Provide the [x, y] coordinate of the cell's center where the given text is located.  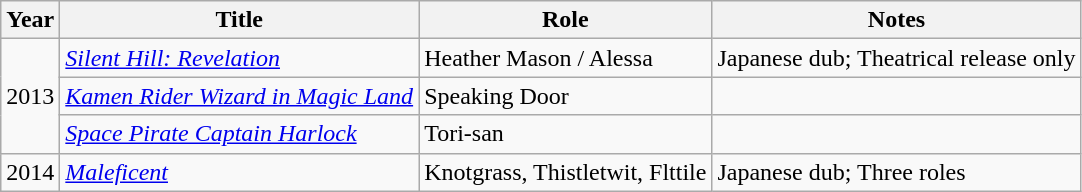
Japanese dub; Three roles [896, 172]
Notes [896, 20]
Japanese dub; Theatrical release only [896, 58]
Kamen Rider Wizard in Magic Land [240, 96]
Title [240, 20]
2014 [30, 172]
Year [30, 20]
Silent Hill: Revelation [240, 58]
2013 [30, 96]
Knotgrass, Thistletwit, Flttile [566, 172]
Speaking Door [566, 96]
Maleficent [240, 172]
Tori-san [566, 134]
Role [566, 20]
Space Pirate Captain Harlock [240, 134]
Heather Mason / Alessa [566, 58]
